Locate the cell with the specified text and output its [X, Y] center coordinate. 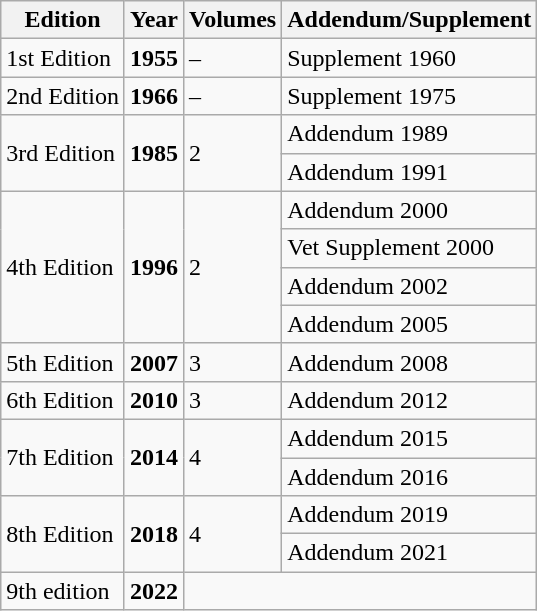
2007 [154, 362]
3rd Edition [63, 153]
2022 [154, 591]
Addendum 2012 [410, 400]
Addendum/Supplement [410, 20]
Addendum 2019 [410, 515]
5th Edition [63, 362]
1996 [154, 267]
Year [154, 20]
2018 [154, 534]
2nd Edition [63, 96]
9th edition [63, 591]
1966 [154, 96]
Addendum 2002 [410, 286]
2014 [154, 457]
Addendum 2021 [410, 553]
Supplement 1960 [410, 58]
4th Edition [63, 267]
2010 [154, 400]
7th Edition [63, 457]
Addendum 1991 [410, 172]
Addendum 1989 [410, 134]
Addendum 2000 [410, 210]
1st Edition [63, 58]
Volumes [233, 20]
6th Edition [63, 400]
Vet Supplement 2000 [410, 248]
Addendum 2015 [410, 438]
Addendum 2005 [410, 324]
Supplement 1975 [410, 96]
1985 [154, 153]
1955 [154, 58]
Edition [63, 20]
Addendum 2016 [410, 477]
Addendum 2008 [410, 362]
8th Edition [63, 534]
